Return [X, Y] of the center of cell containing provided text 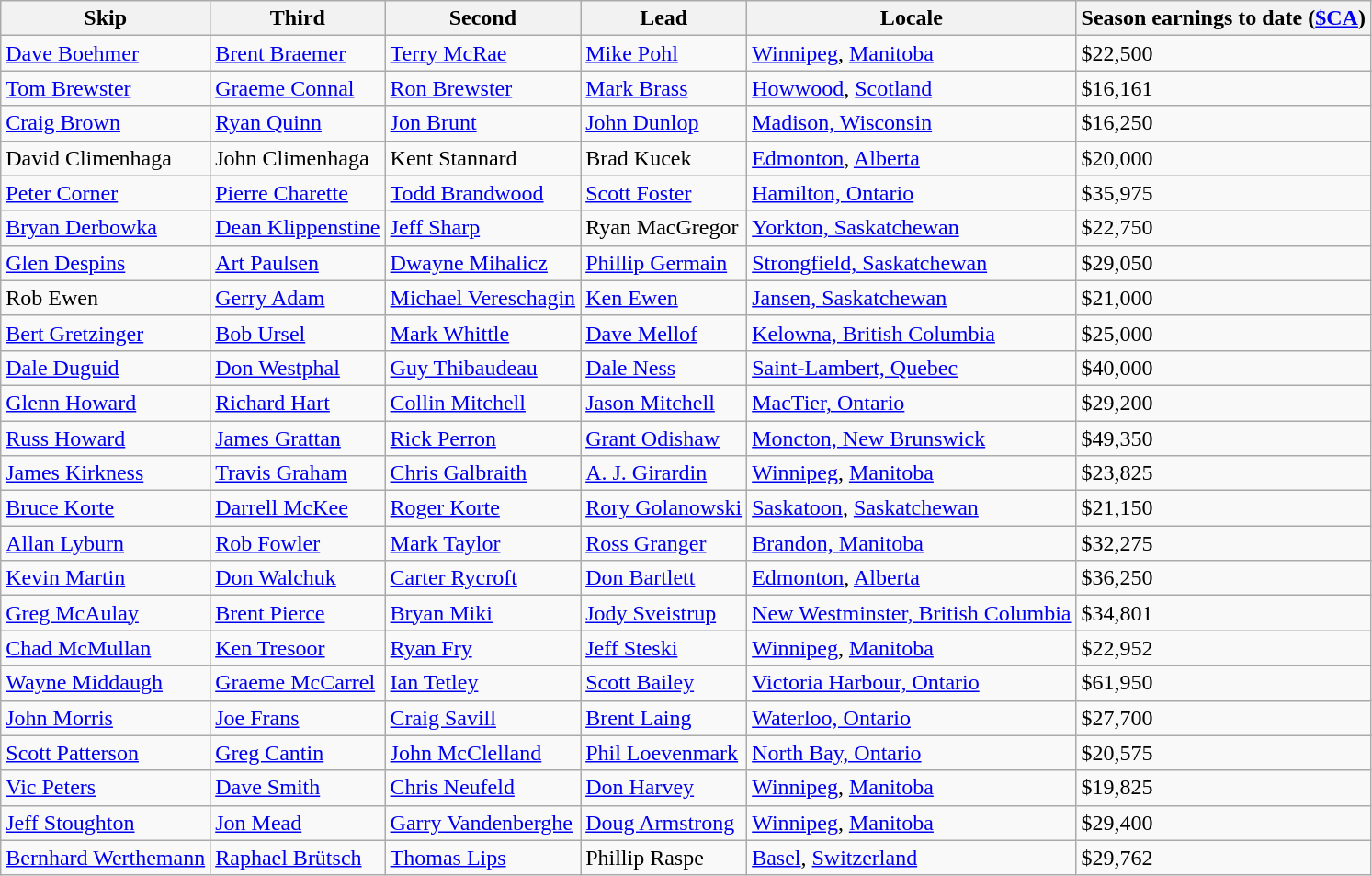
Dale Duguid [106, 368]
Raphael Brütsch [298, 858]
$25,000 [1223, 333]
Graeme McCarrel [298, 683]
$32,275 [1223, 543]
Third [298, 18]
Jeff Steski [663, 648]
Phillip Germain [663, 263]
Dave Smith [298, 788]
Bryan Miki [483, 613]
Basel, Switzerland [912, 858]
Dwayne Mihalicz [483, 263]
$36,250 [1223, 578]
James Grattan [298, 438]
Rob Ewen [106, 298]
Ron Brewster [483, 88]
Greg Cantin [298, 753]
Ian Tetley [483, 683]
$22,750 [1223, 228]
Dean Klippenstine [298, 228]
Bernhard Werthemann [106, 858]
John Climenhaga [298, 158]
Phil Loevenmark [663, 753]
Bob Ursel [298, 333]
Ryan MacGregor [663, 228]
North Bay, Ontario [912, 753]
Pierre Charette [298, 193]
Jason Mitchell [663, 403]
Ryan Fry [483, 648]
Scott Patterson [106, 753]
Richard Hart [298, 403]
Brad Kucek [663, 158]
Scott Foster [663, 193]
Vic Peters [106, 788]
$40,000 [1223, 368]
Terry McRae [483, 53]
$29,762 [1223, 858]
Kevin Martin [106, 578]
Mike Pohl [663, 53]
Howwood, Scotland [912, 88]
Phillip Raspe [663, 858]
Rob Fowler [298, 543]
John Morris [106, 718]
MacTier, Ontario [912, 403]
Joe Frans [298, 718]
Don Bartlett [663, 578]
$22,500 [1223, 53]
Glen Despins [106, 263]
Dave Boehmer [106, 53]
$19,825 [1223, 788]
$61,950 [1223, 683]
Kelowna, British Columbia [912, 333]
Allan Lyburn [106, 543]
$29,400 [1223, 823]
Brent Pierce [298, 613]
Ross Granger [663, 543]
Hamilton, Ontario [912, 193]
Gerry Adam [298, 298]
Brent Laing [663, 718]
Lead [663, 18]
$49,350 [1223, 438]
Jody Sveistrup [663, 613]
$16,250 [1223, 123]
Saint-Lambert, Quebec [912, 368]
Glenn Howard [106, 403]
Locale [912, 18]
$16,161 [1223, 88]
Jansen, Saskatchewan [912, 298]
Peter Corner [106, 193]
Waterloo, Ontario [912, 718]
Chris Neufeld [483, 788]
Thomas Lips [483, 858]
Grant Odishaw [663, 438]
Jeff Sharp [483, 228]
Garry Vandenberghe [483, 823]
Skip [106, 18]
Bryan Derbowka [106, 228]
James Kirkness [106, 473]
Don Harvey [663, 788]
$35,975 [1223, 193]
Wayne Middaugh [106, 683]
Todd Brandwood [483, 193]
Carter Rycroft [483, 578]
Michael Vereschagin [483, 298]
Victoria Harbour, Ontario [912, 683]
Don Westphal [298, 368]
$20,575 [1223, 753]
Rick Perron [483, 438]
$20,000 [1223, 158]
$27,700 [1223, 718]
$29,200 [1223, 403]
Jon Mead [298, 823]
Art Paulsen [298, 263]
Moncton, New Brunswick [912, 438]
Greg McAulay [106, 613]
Kent Stannard [483, 158]
Dale Ness [663, 368]
Jon Brunt [483, 123]
Mark Whittle [483, 333]
Don Walchuk [298, 578]
Bert Gretzinger [106, 333]
Brandon, Manitoba [912, 543]
$23,825 [1223, 473]
Season earnings to date ($CA) [1223, 18]
A. J. Girardin [663, 473]
Doug Armstrong [663, 823]
David Climenhaga [106, 158]
Rory Golanowski [663, 508]
Graeme Connal [298, 88]
$21,150 [1223, 508]
Craig Savill [483, 718]
John McClelland [483, 753]
Chris Galbraith [483, 473]
Chad McMullan [106, 648]
Jeff Stoughton [106, 823]
$34,801 [1223, 613]
Tom Brewster [106, 88]
Collin Mitchell [483, 403]
Ken Ewen [663, 298]
Darrell McKee [298, 508]
Mark Brass [663, 88]
Mark Taylor [483, 543]
Guy Thibaudeau [483, 368]
Bruce Korte [106, 508]
Craig Brown [106, 123]
$21,000 [1223, 298]
Ryan Quinn [298, 123]
$22,952 [1223, 648]
Madison, Wisconsin [912, 123]
Yorkton, Saskatchewan [912, 228]
Ken Tresoor [298, 648]
John Dunlop [663, 123]
Travis Graham [298, 473]
Saskatoon, Saskatchewan [912, 508]
Scott Bailey [663, 683]
Second [483, 18]
Russ Howard [106, 438]
$29,050 [1223, 263]
Dave Mellof [663, 333]
Roger Korte [483, 508]
New Westminster, British Columbia [912, 613]
Brent Braemer [298, 53]
Strongfield, Saskatchewan [912, 263]
